Scan for the cell matching the given text and deliver its [x, y] coordinate at center. 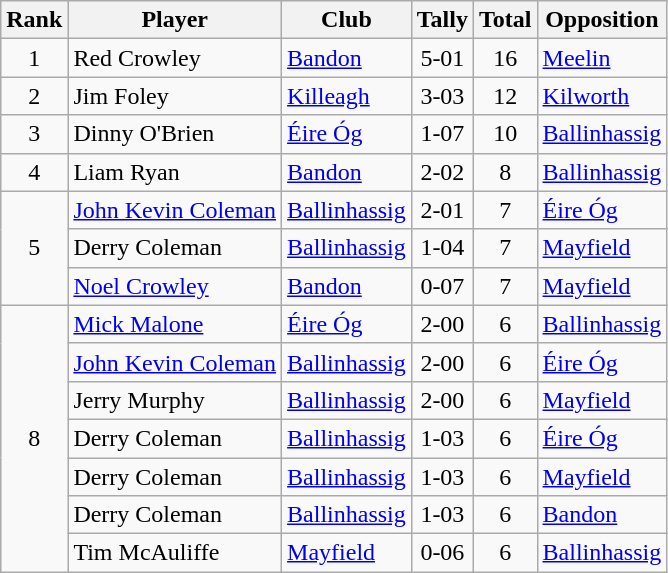
Jerry Murphy [175, 400]
0-07 [442, 286]
Tally [442, 20]
2 [34, 96]
5-01 [442, 58]
2-02 [442, 172]
10 [505, 134]
16 [505, 58]
1 [34, 58]
2-01 [442, 210]
Rank [34, 20]
Dinny O'Brien [175, 134]
0-06 [442, 553]
Kilworth [602, 96]
5 [34, 248]
3-03 [442, 96]
Liam Ryan [175, 172]
Meelin [602, 58]
Club [347, 20]
12 [505, 96]
Jim Foley [175, 96]
Red Crowley [175, 58]
Mick Malone [175, 324]
3 [34, 134]
1-04 [442, 248]
Noel Crowley [175, 286]
Opposition [602, 20]
Tim McAuliffe [175, 553]
Killeagh [347, 96]
1-07 [442, 134]
Total [505, 20]
Player [175, 20]
4 [34, 172]
